Provide the [X, Y] coordinate of the cell's center where the given text is located.  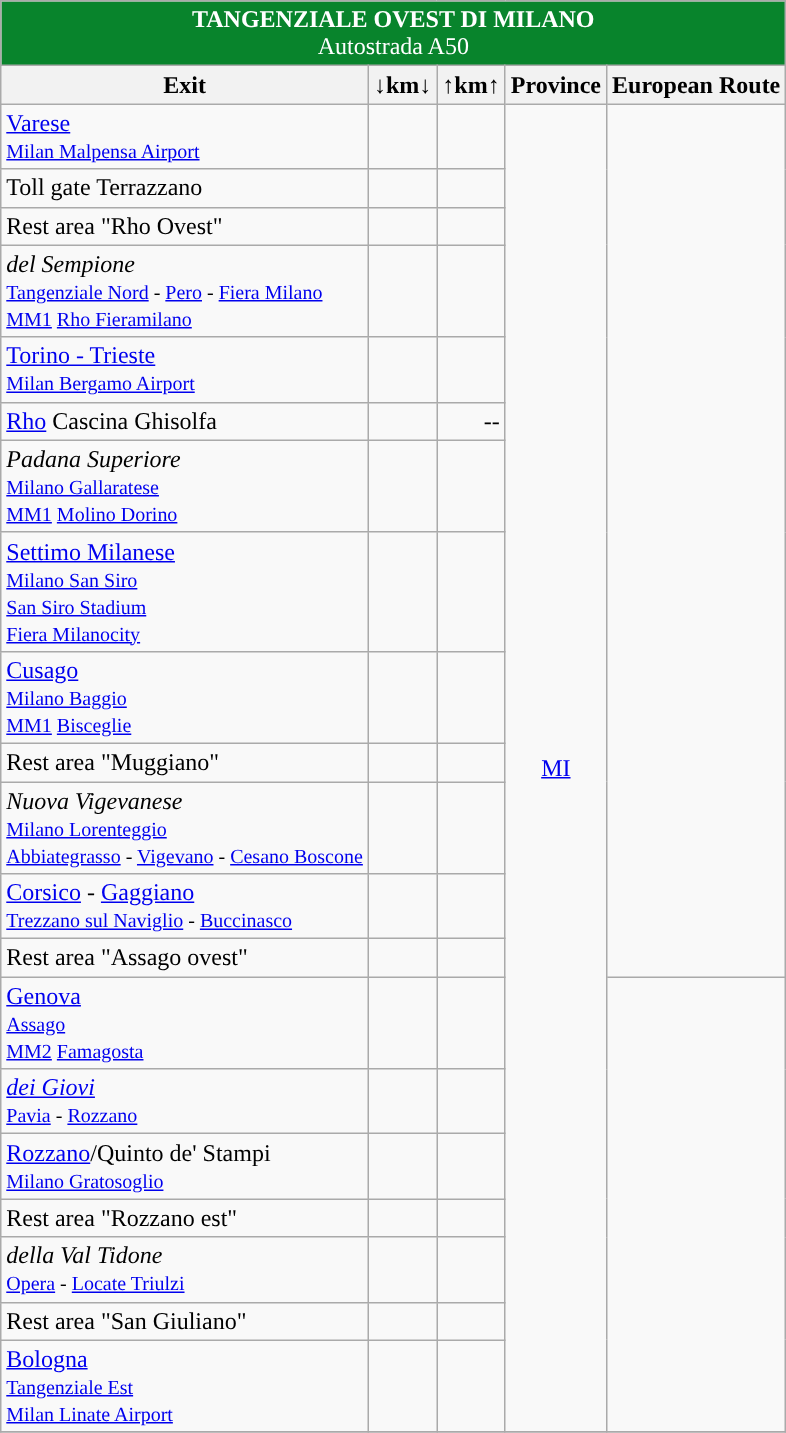
Nuova Vigevanese Milano LorenteggioAbbiategrasso - Vigevano - Cesano Boscone [185, 828]
Rest area "Rozzano est" [185, 1218]
dei Giovi Pavia - Rozzano [185, 1102]
-- [471, 421]
Bologna Tangenziale Est Milan Linate Airport [185, 1386]
Toll gate Terrazzano [185, 188]
Cusago Milano Baggio MM1 Bisceglie [185, 697]
↓km↓ [402, 85]
Rest area "Muggiano" [185, 762]
del Sempione Tangenziale Nord - Pero - Fiera Milano MM1 Rho Fieramilano [185, 291]
Torino - Trieste Milan Bergamo Airport [185, 370]
Rest area "Assago ovest" [185, 958]
Rho Cascina Ghisolfa [185, 421]
GenovaAssago MM2 Famagosta [185, 1023]
Varese Milan Malpensa Airport [185, 136]
TANGENZIALE OVEST DI MILANOAutostrada A50 [394, 34]
Rest area "San Giuliano" [185, 1321]
↑km↑ [471, 85]
della Val TidoneOpera - Locate Triulzi [185, 1270]
Rozzano/Quinto de' Stampi Milano Gratosoglio [185, 1166]
Corsico - GaggianoTrezzano sul Naviglio - Buccinasco [185, 906]
Padana Superiore Milano Gallaratese MM1 Molino Dorino [185, 486]
MI [556, 768]
Rest area "Rho Ovest" [185, 226]
Province [556, 85]
Exit [185, 85]
Settimo Milanese Milano San Siro San Siro Stadium Fiera Milanocity [185, 592]
European Route [696, 85]
